For the text-containing cell, return its midpoint in (X, Y) coordinate format. 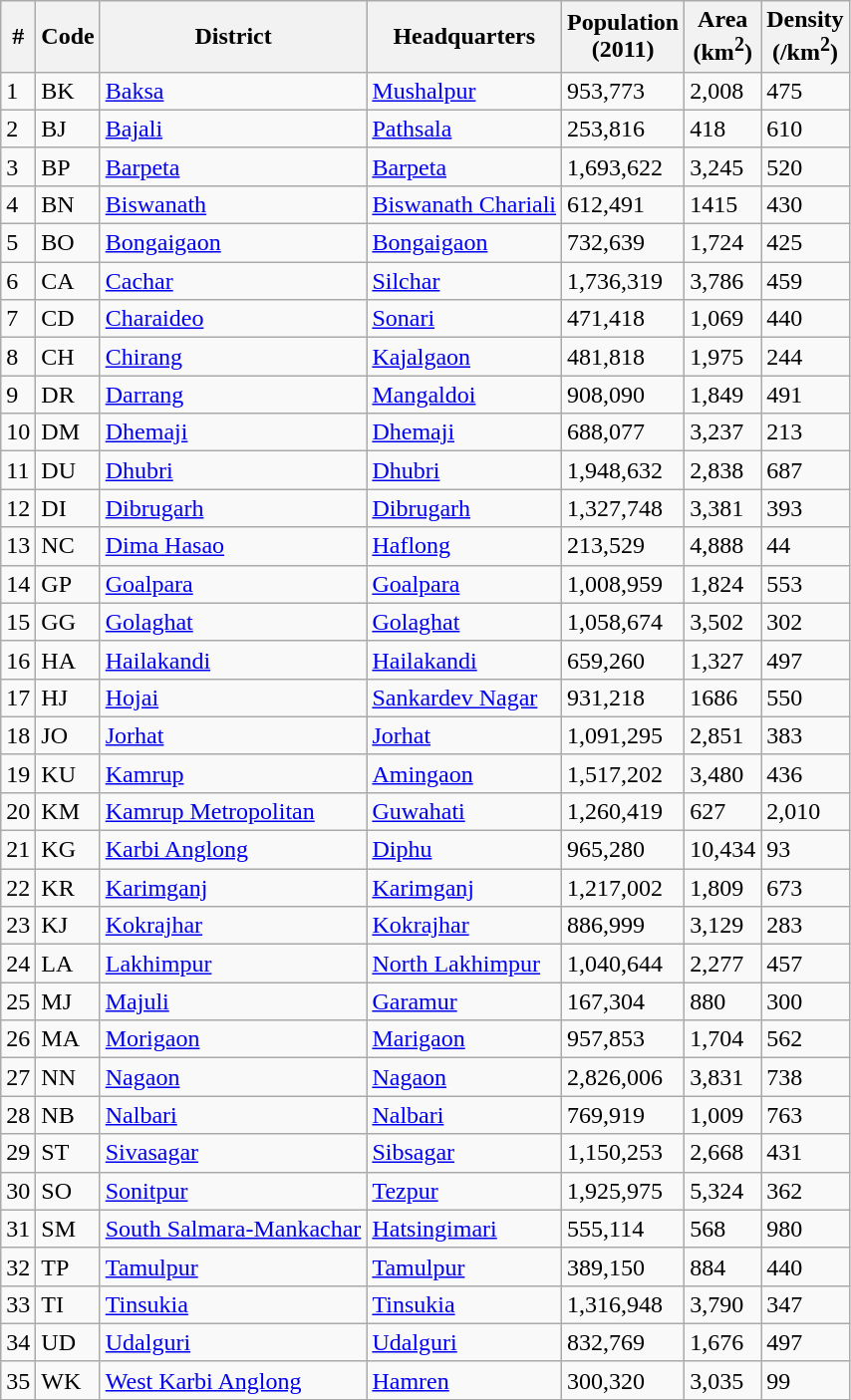
612,491 (624, 204)
2,851 (723, 735)
Headquarters (464, 37)
33 (18, 1304)
491 (805, 395)
JO (68, 735)
KR (68, 888)
3,245 (723, 166)
Area (km2) (723, 37)
2,826,006 (624, 1077)
253,816 (624, 129)
30 (18, 1191)
15 (18, 622)
5 (18, 243)
Biswanath Chariali (464, 204)
3,381 (723, 508)
11 (18, 470)
1,069 (723, 319)
1,008,959 (624, 584)
2,010 (805, 811)
Kamrup Metropolitan (233, 811)
3,480 (723, 773)
23 (18, 926)
Bajali (233, 129)
3,786 (723, 281)
4 (18, 204)
389,150 (624, 1266)
South Salmara-Mankachar (233, 1229)
Dima Hasao (233, 546)
436 (805, 773)
213,529 (624, 546)
BP (68, 166)
HJ (68, 698)
3,790 (723, 1304)
1415 (723, 204)
1,517,202 (624, 773)
10,434 (723, 850)
10 (18, 432)
Sonitpur (233, 1191)
1,040,644 (624, 964)
BO (68, 243)
953,773 (624, 91)
25 (18, 1001)
3,129 (723, 926)
Mangaldoi (464, 395)
Hamren (464, 1380)
659,260 (624, 660)
610 (805, 129)
425 (805, 243)
DM (68, 432)
Charaideo (233, 319)
16 (18, 660)
19 (18, 773)
1,693,622 (624, 166)
17 (18, 698)
34 (18, 1342)
NB (68, 1115)
Silchar (464, 281)
673 (805, 888)
BN (68, 204)
1,975 (723, 357)
West Karbi Anglong (233, 1380)
BJ (68, 129)
93 (805, 850)
Morigaon (233, 1039)
DI (68, 508)
471,418 (624, 319)
Majuli (233, 1001)
DR (68, 395)
957,853 (624, 1039)
300 (805, 1001)
20 (18, 811)
430 (805, 204)
362 (805, 1191)
Hojai (233, 698)
763 (805, 1115)
LA (68, 964)
Sivasagar (233, 1153)
SO (68, 1191)
Code (68, 37)
Hatsingimari (464, 1229)
627 (723, 811)
44 (805, 546)
Baksa (233, 91)
1,091,295 (624, 735)
1,925,975 (624, 1191)
383 (805, 735)
347 (805, 1304)
980 (805, 1229)
CA (68, 281)
Density (/km2) (805, 37)
Tezpur (464, 1191)
688,077 (624, 432)
Marigaon (464, 1039)
687 (805, 470)
1,150,253 (624, 1153)
3 (18, 166)
1,260,419 (624, 811)
North Lakhimpur (464, 964)
18 (18, 735)
2,838 (723, 470)
9 (18, 395)
2 (18, 129)
28 (18, 1115)
908,090 (624, 395)
GG (68, 622)
738 (805, 1077)
NC (68, 546)
1,809 (723, 888)
31 (18, 1229)
21 (18, 850)
880 (723, 1001)
7 (18, 319)
1,327 (723, 660)
MJ (68, 1001)
1,724 (723, 243)
# (18, 37)
300,320 (624, 1380)
459 (805, 281)
475 (805, 91)
24 (18, 964)
3,237 (723, 432)
555,114 (624, 1229)
CD (68, 319)
431 (805, 1153)
884 (723, 1266)
Darrang (233, 395)
99 (805, 1380)
Biswanath (233, 204)
WK (68, 1380)
481,818 (624, 357)
8 (18, 357)
2,668 (723, 1153)
Mushalpur (464, 91)
Guwahati (464, 811)
3,502 (723, 622)
Garamur (464, 1001)
Chirang (233, 357)
1,736,319 (624, 281)
6 (18, 281)
14 (18, 584)
965,280 (624, 850)
Amingaon (464, 773)
1,704 (723, 1039)
Sibsagar (464, 1153)
KM (68, 811)
KU (68, 773)
26 (18, 1039)
832,769 (624, 1342)
302 (805, 622)
4,888 (723, 546)
UD (68, 1342)
1,824 (723, 584)
ST (68, 1153)
1,327,748 (624, 508)
418 (723, 129)
12 (18, 508)
886,999 (624, 926)
GP (68, 584)
HA (68, 660)
Kajalgaon (464, 357)
393 (805, 508)
213 (805, 432)
562 (805, 1039)
Diphu (464, 850)
520 (805, 166)
SM (68, 1229)
283 (805, 926)
29 (18, 1153)
TI (68, 1304)
Sonari (464, 319)
13 (18, 546)
MA (68, 1039)
1,058,674 (624, 622)
732,639 (624, 243)
931,218 (624, 698)
BK (68, 91)
KJ (68, 926)
Kamrup (233, 773)
3,831 (723, 1077)
5,324 (723, 1191)
Sankardev Nagar (464, 698)
CH (68, 357)
550 (805, 698)
Lakhimpur (233, 964)
Haflong (464, 546)
1,849 (723, 395)
TP (68, 1266)
1,948,632 (624, 470)
457 (805, 964)
1,316,948 (624, 1304)
769,919 (624, 1115)
2,008 (723, 91)
35 (18, 1380)
1686 (723, 698)
167,304 (624, 1001)
553 (805, 584)
NN (68, 1077)
3,035 (723, 1380)
1,676 (723, 1342)
Karbi Anglong (233, 850)
DU (68, 470)
244 (805, 357)
32 (18, 1266)
Population (2011) (624, 37)
1,009 (723, 1115)
27 (18, 1077)
KG (68, 850)
Cachar (233, 281)
1,217,002 (624, 888)
22 (18, 888)
568 (723, 1229)
1 (18, 91)
District (233, 37)
2,277 (723, 964)
Pathsala (464, 129)
